For the text-containing cell, return its midpoint in [X, Y] coordinate format. 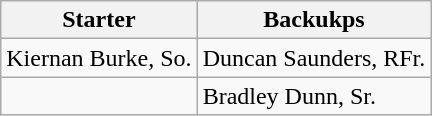
Backukps [314, 20]
Kiernan Burke, So. [99, 58]
Bradley Dunn, Sr. [314, 96]
Starter [99, 20]
Duncan Saunders, RFr. [314, 58]
